Output the (x, y) coordinate of the center of the cell containing the given text.  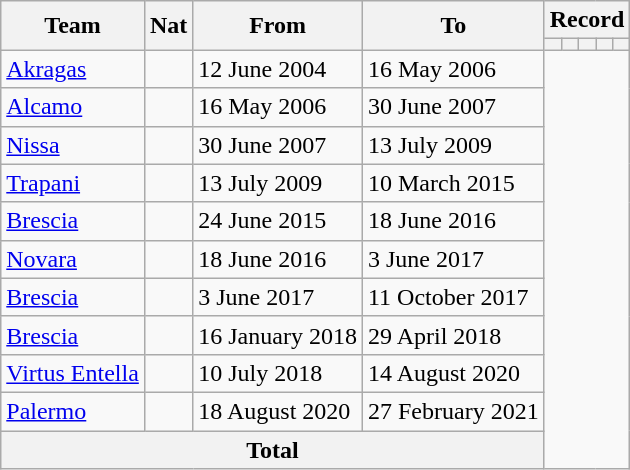
16 January 2018 (278, 335)
Record (587, 20)
Palermo (73, 411)
Team (73, 26)
Alcamo (73, 107)
Novara (73, 259)
10 July 2018 (278, 373)
Total (272, 449)
29 April 2018 (453, 335)
27 February 2021 (453, 411)
10 March 2015 (453, 183)
Akragas (73, 69)
14 August 2020 (453, 373)
Nat (168, 26)
Virtus Entella (73, 373)
Nissa (73, 145)
18 August 2020 (278, 411)
From (278, 26)
12 June 2004 (278, 69)
Trapani (73, 183)
24 June 2015 (278, 221)
To (453, 26)
11 October 2017 (453, 297)
